Detect which cell encompasses the target text, then output its [x, y] center coordinate. 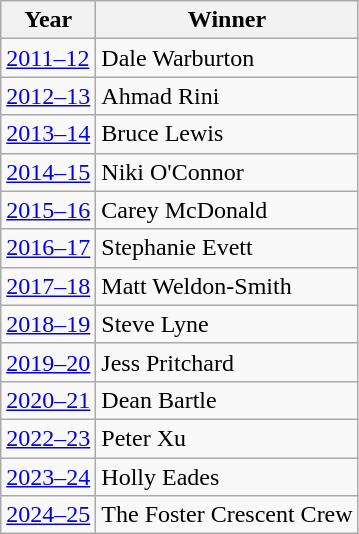
2020–21 [48, 400]
2016–17 [48, 248]
Niki O'Connor [227, 172]
2018–19 [48, 324]
Matt Weldon-Smith [227, 286]
2019–20 [48, 362]
2011–12 [48, 58]
2014–15 [48, 172]
Bruce Lewis [227, 134]
Winner [227, 20]
Jess Pritchard [227, 362]
2022–23 [48, 438]
Carey McDonald [227, 210]
2017–18 [48, 286]
Peter Xu [227, 438]
2023–24 [48, 477]
2013–14 [48, 134]
2012–13 [48, 96]
Ahmad Rini [227, 96]
Stephanie Evett [227, 248]
Steve Lyne [227, 324]
The Foster Crescent Crew [227, 515]
2015–16 [48, 210]
Year [48, 20]
Dale Warburton [227, 58]
Holly Eades [227, 477]
Dean Bartle [227, 400]
2024–25 [48, 515]
